Return (X, Y) of the center of cell containing provided text 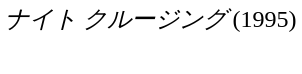
ナイト クルージング (1995) (150, 20)
